Detect which cell encompasses the target text, then output its [X, Y] center coordinate. 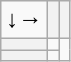
↓→ [24, 20]
